Determine the (X, Y) coordinate at the center of the cell enclosing the given text.  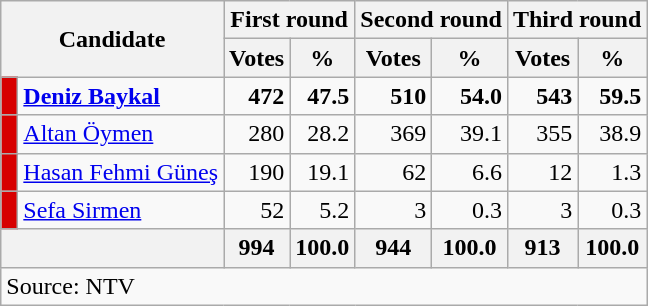
52 (257, 210)
5.2 (322, 210)
54.0 (470, 96)
543 (542, 96)
19.1 (322, 172)
472 (257, 96)
59.5 (612, 96)
39.1 (470, 134)
280 (257, 134)
12 (542, 172)
510 (394, 96)
994 (257, 248)
Deniz Baykal (121, 96)
Source: NTV (324, 286)
Third round (576, 20)
355 (542, 134)
38.9 (612, 134)
190 (257, 172)
1.3 (612, 172)
944 (394, 248)
Hasan Fehmi Güneş (121, 172)
47.5 (322, 96)
Sefa Sirmen (121, 210)
Altan Öymen (121, 134)
Second round (432, 20)
913 (542, 248)
First round (290, 20)
28.2 (322, 134)
Candidate (112, 39)
62 (394, 172)
369 (394, 134)
6.6 (470, 172)
